For the text-containing cell, return its midpoint in [x, y] coordinate format. 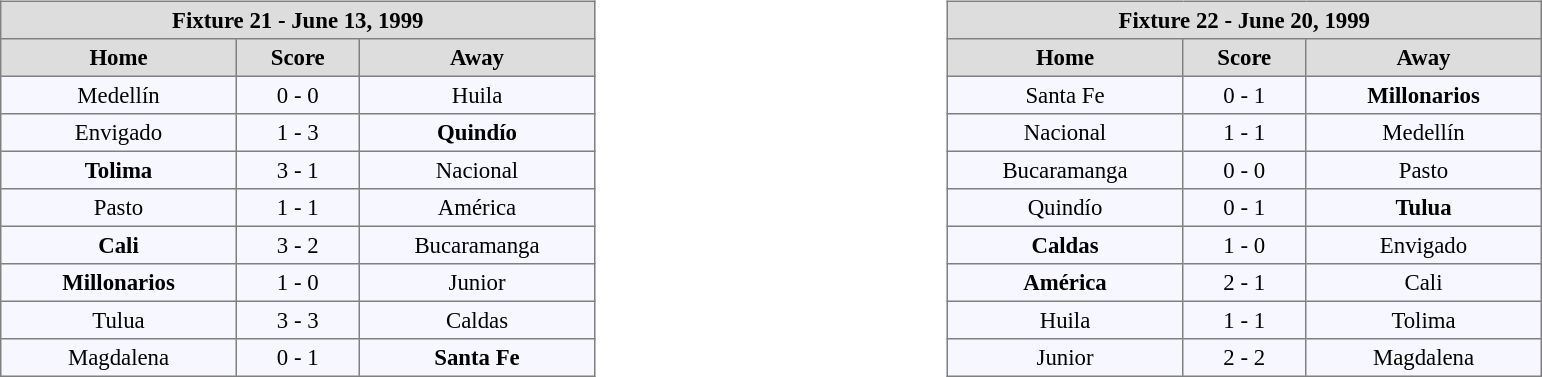
3 - 1 [298, 170]
Fixture 22 - June 20, 1999 [1244, 20]
3 - 3 [298, 320]
3 - 2 [298, 245]
2 - 1 [1244, 283]
1 - 3 [298, 133]
2 - 2 [1244, 358]
Fixture 21 - June 13, 1999 [298, 20]
